Search for the cell housing the specified text and yield its [X, Y] center coordinate. 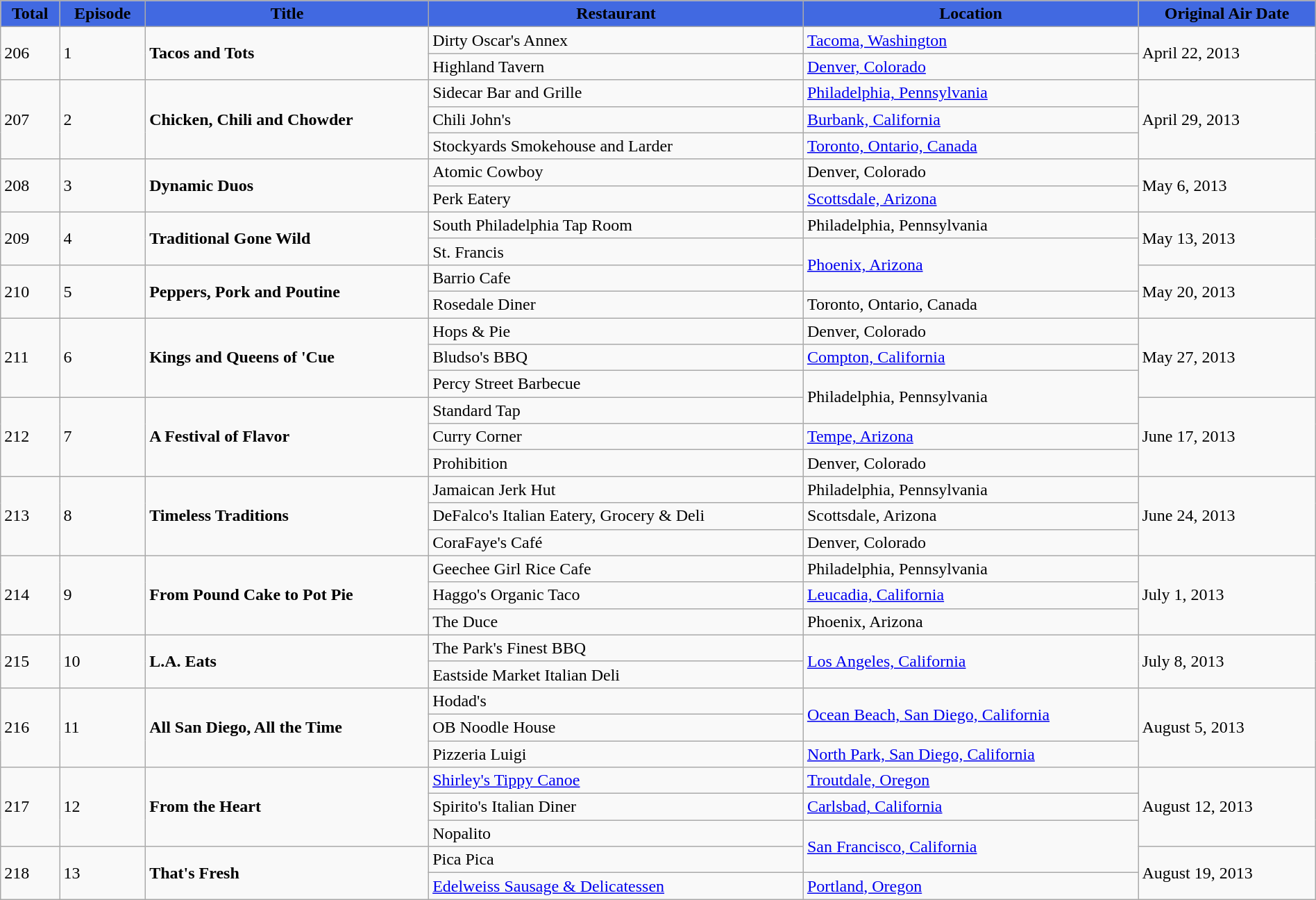
212 [31, 437]
215 [31, 661]
May 20, 2013 [1227, 291]
Los Angeles, California [970, 661]
218 [31, 873]
Spirito's Italian Diner [616, 807]
South Philadelphia Tap Room [616, 225]
207 [31, 119]
209 [31, 238]
St. Francis [616, 251]
All San Diego, All the Time [287, 727]
July 1, 2013 [1227, 595]
Traditional Gone Wild [287, 238]
Portland, Oregon [970, 886]
Jamaican Jerk Hut [616, 490]
Compton, California [970, 358]
7 [103, 437]
Burbank, California [970, 119]
Chili John's [616, 119]
213 [31, 516]
216 [31, 727]
Curry Corner [616, 437]
Title [287, 14]
From the Heart [287, 807]
Dirty Oscar's Annex [616, 40]
L.A. Eats [287, 661]
Pizzeria Luigi [616, 753]
June 17, 2013 [1227, 437]
Episode [103, 14]
206 [31, 53]
Stockyards Smokehouse and Larder [616, 146]
Total [31, 14]
August 19, 2013 [1227, 873]
Shirley's Tippy Canoe [616, 781]
217 [31, 807]
Atomic Cowboy [616, 172]
Eastside Market Italian Deli [616, 674]
August 12, 2013 [1227, 807]
211 [31, 358]
Edelweiss Sausage & Delicatessen [616, 886]
Restaurant [616, 14]
May 27, 2013 [1227, 358]
Geechee Girl Rice Cafe [616, 569]
2 [103, 119]
Carlsbad, California [970, 807]
Tempe, Arizona [970, 437]
The Park's Finest BBQ [616, 648]
10 [103, 661]
August 5, 2013 [1227, 727]
3 [103, 185]
Original Air Date [1227, 14]
Troutdale, Oregon [970, 781]
San Francisco, California [970, 847]
Barrio Cafe [616, 278]
Ocean Beach, San Diego, California [970, 714]
Prohibition [616, 463]
210 [31, 291]
Rosedale Diner [616, 304]
Nopalito [616, 833]
Hops & Pie [616, 331]
Bludso's BBQ [616, 358]
Timeless Traditions [287, 516]
Kings and Queens of 'Cue [287, 358]
July 8, 2013 [1227, 661]
Chicken, Chili and Chowder [287, 119]
North Park, San Diego, California [970, 753]
Standard Tap [616, 410]
Peppers, Pork and Poutine [287, 291]
OB Noodle House [616, 727]
13 [103, 873]
Tacos and Tots [287, 53]
1 [103, 53]
From Pound Cake to Pot Pie [287, 595]
5 [103, 291]
Dynamic Duos [287, 185]
8 [103, 516]
12 [103, 807]
Tacoma, Washington [970, 40]
A Festival of Flavor [287, 437]
CoraFaye's Café [616, 542]
April 29, 2013 [1227, 119]
That's Fresh [287, 873]
9 [103, 595]
208 [31, 185]
Perk Eatery [616, 199]
The Duce [616, 622]
Location [970, 14]
May 13, 2013 [1227, 238]
11 [103, 727]
4 [103, 238]
Haggo's Organic Taco [616, 595]
Highland Tavern [616, 67]
June 24, 2013 [1227, 516]
April 22, 2013 [1227, 53]
DeFalco's Italian Eatery, Grocery & Deli [616, 516]
Sidecar Bar and Grille [616, 93]
May 6, 2013 [1227, 185]
Hodad's [616, 701]
Percy Street Barbecue [616, 384]
6 [103, 358]
214 [31, 595]
Pica Pica [616, 860]
Leucadia, California [970, 595]
